Return the [x, y] coordinate for the center point of the cell that contains the specified text.  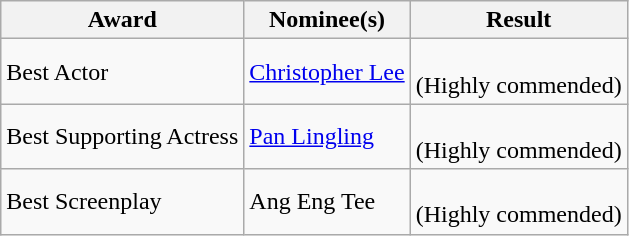
Best Supporting Actress [122, 136]
Best Actor [122, 72]
Result [518, 20]
Award [122, 20]
Best Screenplay [122, 202]
Ang Eng Tee [327, 202]
Pan Lingling [327, 136]
Nominee(s) [327, 20]
Christopher Lee [327, 72]
